Return [X, Y] of the center of cell containing provided text 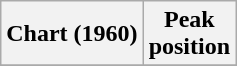
Peakposition [189, 34]
Chart (1960) [72, 34]
